Determine the (x, y) coordinate at the center of the cell enclosing the given text.  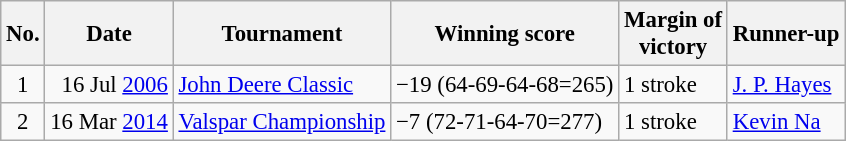
No. (23, 34)
John Deere Classic (282, 85)
J. P. Hayes (786, 85)
Date (109, 34)
16 Mar 2014 (109, 122)
−19 (64-69-64-68=265) (505, 85)
Kevin Na (786, 122)
1 (23, 85)
Winning score (505, 34)
2 (23, 122)
−7 (72-71-64-70=277) (505, 122)
Margin ofvictory (674, 34)
Valspar Championship (282, 122)
Tournament (282, 34)
Runner-up (786, 34)
16 Jul 2006 (109, 85)
